Determine the (x, y) coordinate at the center of the cell enclosing the given text.  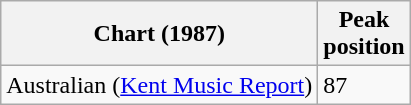
Peakposition (364, 34)
87 (364, 85)
Chart (1987) (160, 34)
Australian (Kent Music Report) (160, 85)
